Pinpoint the cell where the given text exists, returning its (x, y) midpoint coordinate. 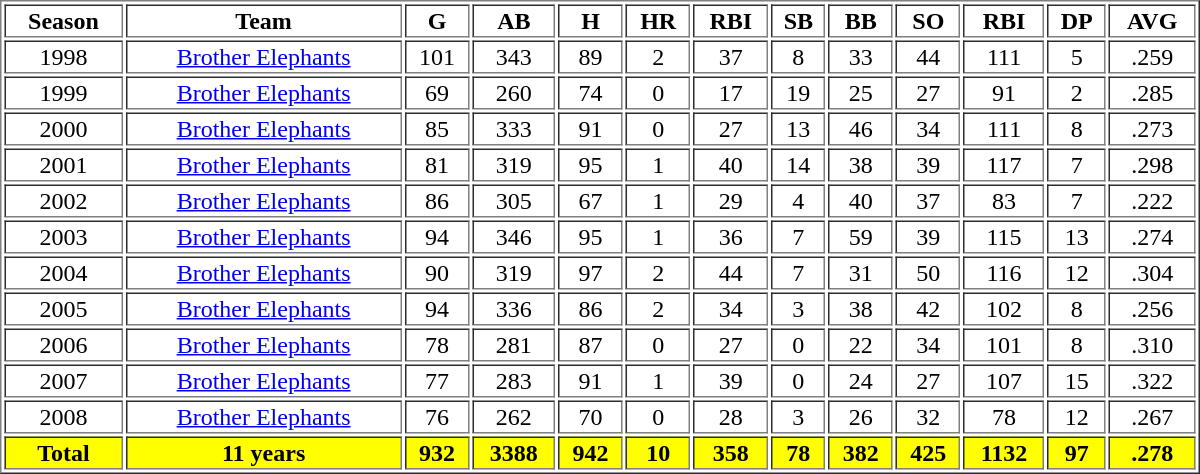
2007 (63, 380)
87 (590, 344)
70 (590, 416)
262 (514, 416)
32 (928, 416)
BB (862, 20)
22 (862, 344)
382 (862, 452)
.304 (1152, 272)
36 (730, 236)
343 (514, 56)
Total (63, 452)
31 (862, 272)
117 (1004, 164)
DP (1077, 20)
89 (590, 56)
.298 (1152, 164)
942 (590, 452)
33 (862, 56)
932 (438, 452)
2002 (63, 200)
283 (514, 380)
10 (658, 452)
85 (438, 128)
358 (730, 452)
G (438, 20)
H (590, 20)
HR (658, 20)
.222 (1152, 200)
281 (514, 344)
AB (514, 20)
116 (1004, 272)
305 (514, 200)
2004 (63, 272)
46 (862, 128)
29 (730, 200)
Season (63, 20)
50 (928, 272)
83 (1004, 200)
107 (1004, 380)
69 (438, 92)
115 (1004, 236)
14 (798, 164)
1998 (63, 56)
336 (514, 308)
102 (1004, 308)
28 (730, 416)
SB (798, 20)
2001 (63, 164)
5 (1077, 56)
77 (438, 380)
.267 (1152, 416)
.256 (1152, 308)
2005 (63, 308)
Team (264, 20)
.259 (1152, 56)
.278 (1152, 452)
.285 (1152, 92)
24 (862, 380)
4 (798, 200)
1132 (1004, 452)
2000 (63, 128)
59 (862, 236)
11 years (264, 452)
2003 (63, 236)
74 (590, 92)
425 (928, 452)
67 (590, 200)
81 (438, 164)
SO (928, 20)
25 (862, 92)
2006 (63, 344)
260 (514, 92)
15 (1077, 380)
.322 (1152, 380)
AVG (1152, 20)
2008 (63, 416)
42 (928, 308)
.273 (1152, 128)
1999 (63, 92)
26 (862, 416)
19 (798, 92)
333 (514, 128)
76 (438, 416)
3388 (514, 452)
.274 (1152, 236)
17 (730, 92)
346 (514, 236)
.310 (1152, 344)
90 (438, 272)
